From the cell containing the given text, extract its center point as (X, Y) coordinate. 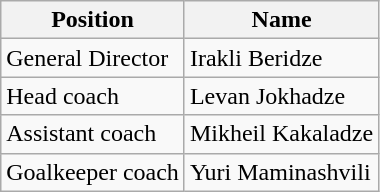
Mikheil Kakaladze (281, 134)
Name (281, 20)
Levan Jokhadze (281, 96)
Yuri Maminashvili (281, 172)
Position (93, 20)
Irakli Beridze (281, 58)
Goalkeeper coach (93, 172)
Assistant coach (93, 134)
Head coach (93, 96)
General Director (93, 58)
